Search for the cell housing the specified text and yield its [X, Y] center coordinate. 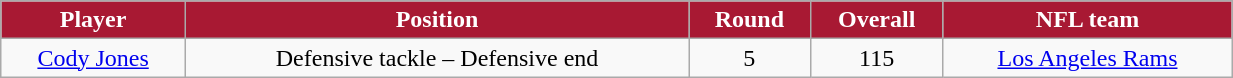
Defensive tackle – Defensive end [436, 58]
Player [94, 20]
115 [876, 58]
Round [750, 20]
NFL team [1087, 20]
Cody Jones [94, 58]
Overall [876, 20]
Los Angeles Rams [1087, 58]
5 [750, 58]
Position [436, 20]
